Find where the given text appears and provide that cell's center as [x, y] coordinate. 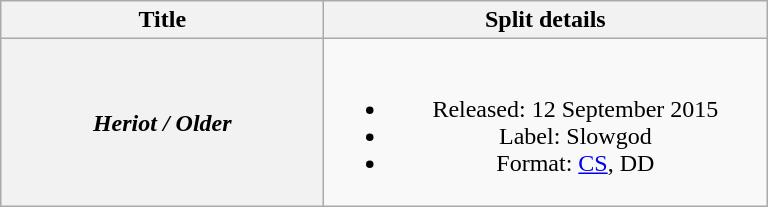
Title [162, 20]
Released: 12 September 2015Label: SlowgodFormat: CS, DD [546, 122]
Split details [546, 20]
Heriot / Older [162, 122]
